Return the [X, Y] coordinate for the center point of the cell that contains the specified text.  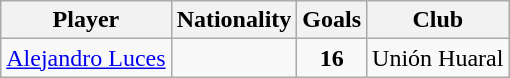
Goals [332, 20]
Alejandro Luces [86, 58]
Nationality [234, 20]
Player [86, 20]
Club [438, 20]
16 [332, 58]
Unión Huaral [438, 58]
